For the text-containing cell, return its midpoint in [x, y] coordinate format. 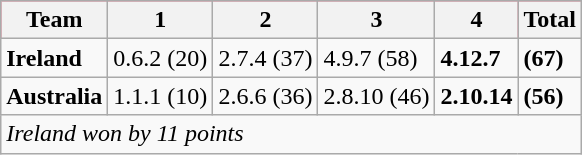
4.9.7 (58) [376, 58]
2.8.10 (46) [376, 96]
2 [266, 20]
2.10.14 [476, 96]
Total [550, 20]
Ireland [54, 58]
0.6.2 (20) [160, 58]
1 [160, 20]
4.12.7 [476, 58]
1.1.1 (10) [160, 96]
(56) [550, 96]
3 [376, 20]
2.7.4 (37) [266, 58]
Team [54, 20]
2.6.6 (36) [266, 96]
Ireland won by 11 points [292, 134]
4 [476, 20]
Australia [54, 96]
(67) [550, 58]
